Determine the (x, y) coordinate at the center of the cell enclosing the given text.  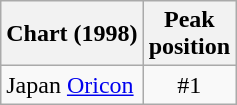
Peakposition (189, 34)
Japan Oricon (72, 85)
Chart (1998) (72, 34)
#1 (189, 85)
